Find where the given text appears and provide that cell's center as (x, y) coordinate. 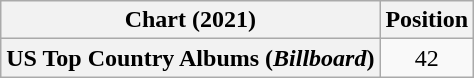
Chart (2021) (190, 20)
42 (427, 58)
US Top Country Albums (Billboard) (190, 58)
Position (427, 20)
